Locate the cell with the specified text and output its (x, y) center coordinate. 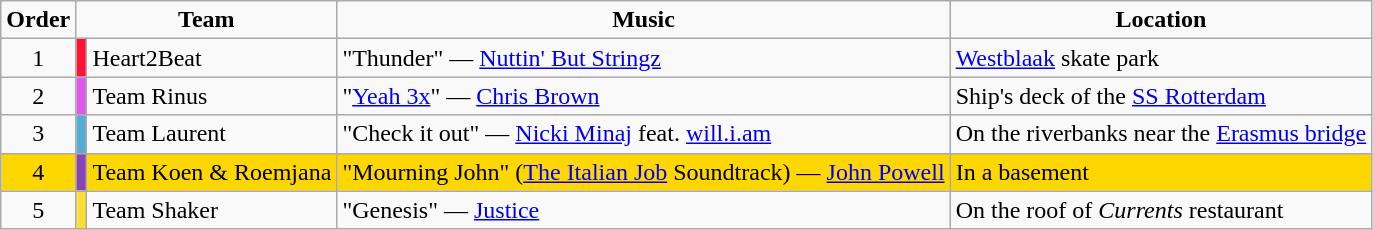
4 (38, 172)
On the riverbanks near the Erasmus bridge (1161, 134)
"Check it out" — Nicki Minaj feat. will.i.am (644, 134)
Team Rinus (212, 96)
Team Koen & Roemjana (212, 172)
"Thunder" — Nuttin' But Stringz (644, 58)
2 (38, 96)
5 (38, 210)
Order (38, 20)
Heart2Beat (212, 58)
Music (644, 20)
Ship's deck of the SS Rotterdam (1161, 96)
Westblaak skate park (1161, 58)
Location (1161, 20)
"Mourning John" (The Italian Job Soundtrack) — John Powell (644, 172)
1 (38, 58)
In a basement (1161, 172)
Team (206, 20)
"Genesis" — Justice (644, 210)
"Yeah 3x" — Chris Brown (644, 96)
Team Laurent (212, 134)
On the roof of Currents restaurant (1161, 210)
3 (38, 134)
Team Shaker (212, 210)
